From the cell containing the given text, extract its center point as (x, y) coordinate. 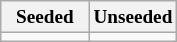
Seeded (45, 17)
Unseeded (133, 17)
